Locate the cell with the specified text and output its (x, y) center coordinate. 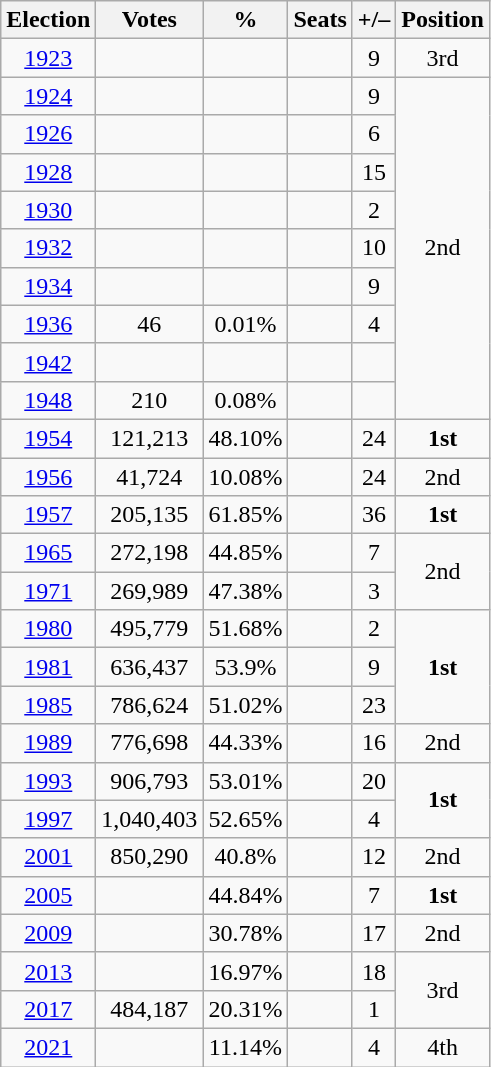
1926 (48, 134)
3 (374, 591)
1932 (48, 248)
2001 (48, 857)
1,040,403 (150, 819)
16 (374, 743)
17 (374, 933)
10 (374, 248)
484,187 (150, 1009)
269,989 (150, 591)
1954 (48, 438)
15 (374, 172)
205,135 (150, 515)
1971 (48, 591)
11.14% (246, 1047)
51.68% (246, 629)
Election (48, 20)
2021 (48, 1047)
1956 (48, 477)
495,779 (150, 629)
776,698 (150, 743)
Seats (320, 20)
20 (374, 781)
1930 (48, 210)
2005 (48, 895)
1980 (48, 629)
1993 (48, 781)
1 (374, 1009)
0.01% (246, 324)
30.78% (246, 933)
40.8% (246, 857)
1936 (48, 324)
48.10% (246, 438)
12 (374, 857)
0.08% (246, 400)
44.85% (246, 553)
1965 (48, 553)
1934 (48, 286)
850,290 (150, 857)
1923 (48, 58)
51.02% (246, 705)
44.84% (246, 895)
23 (374, 705)
20.31% (246, 1009)
10.08% (246, 477)
36 (374, 515)
1924 (48, 96)
44.33% (246, 743)
786,624 (150, 705)
1981 (48, 667)
1948 (48, 400)
1997 (48, 819)
41,724 (150, 477)
16.97% (246, 971)
272,198 (150, 553)
6 (374, 134)
Position (443, 20)
Votes (150, 20)
52.65% (246, 819)
1942 (48, 362)
53.01% (246, 781)
2017 (48, 1009)
61.85% (246, 515)
636,437 (150, 667)
906,793 (150, 781)
18 (374, 971)
% (246, 20)
4th (443, 1047)
121,213 (150, 438)
46 (150, 324)
1989 (48, 743)
53.9% (246, 667)
1928 (48, 172)
2013 (48, 971)
1985 (48, 705)
1957 (48, 515)
2009 (48, 933)
210 (150, 400)
+/– (374, 20)
47.38% (246, 591)
